Return the [x, y] coordinate for the center point of the cell that contains the specified text.  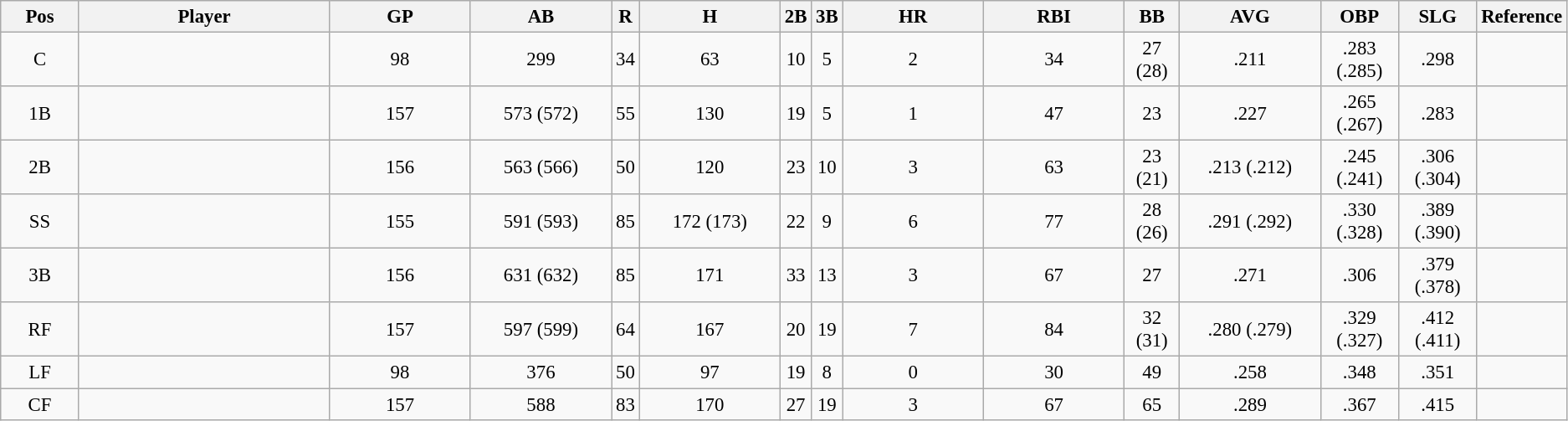
84 [1053, 330]
HR [913, 17]
563 (566) [541, 167]
55 [626, 114]
BB [1152, 17]
167 [710, 330]
65 [1152, 404]
SLG [1437, 17]
RBI [1053, 17]
CF [40, 404]
AVG [1250, 17]
.213 (.212) [1250, 167]
Pos [40, 17]
RF [40, 330]
C [40, 60]
.291 (.292) [1250, 221]
GP [400, 17]
.415 [1437, 404]
23 (21) [1152, 167]
77 [1053, 221]
47 [1053, 114]
170 [710, 404]
.227 [1250, 114]
SS [40, 221]
33 [797, 276]
591 (593) [541, 221]
8 [827, 372]
9 [827, 221]
.389 (.390) [1437, 221]
2 [913, 60]
64 [626, 330]
171 [710, 276]
6 [913, 221]
AB [541, 17]
155 [400, 221]
22 [797, 221]
0 [913, 372]
573 (572) [541, 114]
631 (632) [541, 276]
OBP [1359, 17]
.289 [1250, 404]
1B [40, 114]
588 [541, 404]
.211 [1250, 60]
.283 [1437, 114]
30 [1053, 372]
172 (173) [710, 221]
R [626, 17]
H [710, 17]
20 [797, 330]
.265 (.267) [1359, 114]
.351 [1437, 372]
130 [710, 114]
49 [1152, 372]
28 (26) [1152, 221]
.367 [1359, 404]
32 (31) [1152, 330]
27 (28) [1152, 60]
.280 (.279) [1250, 330]
.348 [1359, 372]
7 [913, 330]
LF [40, 372]
.412 (.411) [1437, 330]
Reference [1522, 17]
.298 [1437, 60]
83 [626, 404]
.271 [1250, 276]
120 [710, 167]
.306 (.304) [1437, 167]
97 [710, 372]
597 (599) [541, 330]
.330 (.328) [1359, 221]
.379 (.378) [1437, 276]
376 [541, 372]
299 [541, 60]
13 [827, 276]
.258 [1250, 372]
Player [204, 17]
.329 (.327) [1359, 330]
1 [913, 114]
.245 (.241) [1359, 167]
.306 [1359, 276]
.283 (.285) [1359, 60]
